From the cell containing the given text, extract its center point as (x, y) coordinate. 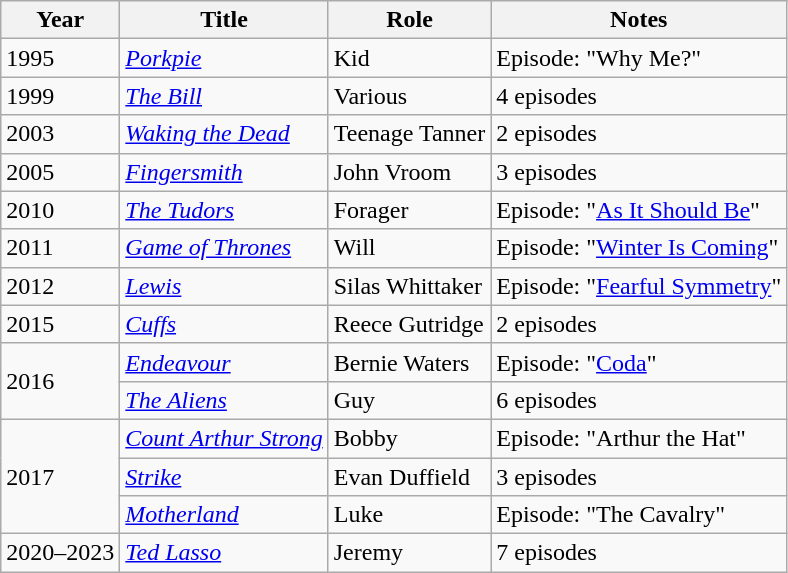
2005 (60, 172)
Title (224, 20)
Episode: "Why Me?" (639, 58)
Kid (410, 58)
Waking the Dead (224, 134)
Teenage Tanner (410, 134)
2011 (60, 248)
Porkpie (224, 58)
2012 (60, 286)
7 episodes (639, 553)
Role (410, 20)
Episode: "Winter Is Coming" (639, 248)
2020–2023 (60, 553)
Episode: "The Cavalry" (639, 515)
The Bill (224, 96)
The Aliens (224, 400)
Strike (224, 477)
Jeremy (410, 553)
Cuffs (224, 324)
2003 (60, 134)
Bernie Waters (410, 362)
Notes (639, 20)
Count Arthur Strong (224, 438)
Various (410, 96)
Will (410, 248)
1999 (60, 96)
Episode: "As It Should Be" (639, 210)
Episode: "Fearful Symmetry" (639, 286)
Motherland (224, 515)
2017 (60, 476)
Game of Thrones (224, 248)
Lewis (224, 286)
Episode: "Arthur the Hat" (639, 438)
Episode: "Coda" (639, 362)
1995 (60, 58)
Forager (410, 210)
Fingersmith (224, 172)
The Tudors (224, 210)
2010 (60, 210)
John Vroom (410, 172)
Silas Whittaker (410, 286)
Reece Gutridge (410, 324)
Endeavour (224, 362)
Guy (410, 400)
Year (60, 20)
2015 (60, 324)
Evan Duffield (410, 477)
Ted Lasso (224, 553)
Luke (410, 515)
4 episodes (639, 96)
2016 (60, 381)
Bobby (410, 438)
6 episodes (639, 400)
